Find where the given text appears and provide that cell's center as [x, y] coordinate. 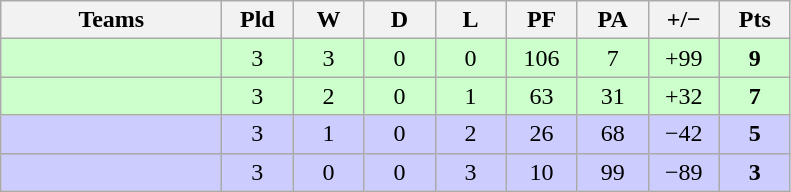
5 [754, 134]
99 [612, 172]
PA [612, 20]
−42 [684, 134]
+99 [684, 58]
+/− [684, 20]
L [470, 20]
Pld [258, 20]
106 [542, 58]
10 [542, 172]
D [400, 20]
Teams [112, 20]
PF [542, 20]
63 [542, 96]
9 [754, 58]
+32 [684, 96]
W [328, 20]
Pts [754, 20]
68 [612, 134]
−89 [684, 172]
26 [542, 134]
31 [612, 96]
